Determine the (X, Y) coordinate at the center of the cell enclosing the given text.  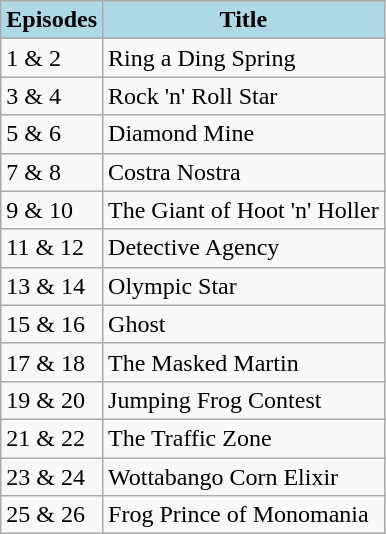
23 & 24 (52, 477)
Costra Nostra (244, 172)
Jumping Frog Contest (244, 400)
Detective Agency (244, 248)
17 & 18 (52, 362)
Frog Prince of Monomania (244, 515)
Ghost (244, 324)
7 & 8 (52, 172)
The Giant of Hoot 'n' Holler (244, 210)
19 & 20 (52, 400)
21 & 22 (52, 438)
Diamond Mine (244, 134)
15 & 16 (52, 324)
1 & 2 (52, 58)
13 & 14 (52, 286)
Episodes (52, 20)
Title (244, 20)
25 & 26 (52, 515)
The Traffic Zone (244, 438)
Olympic Star (244, 286)
The Masked Martin (244, 362)
Rock 'n' Roll Star (244, 96)
3 & 4 (52, 96)
Wottabango Corn Elixir (244, 477)
11 & 12 (52, 248)
5 & 6 (52, 134)
9 & 10 (52, 210)
Ring a Ding Spring (244, 58)
